Locate the cell with the specified text and output its [x, y] center coordinate. 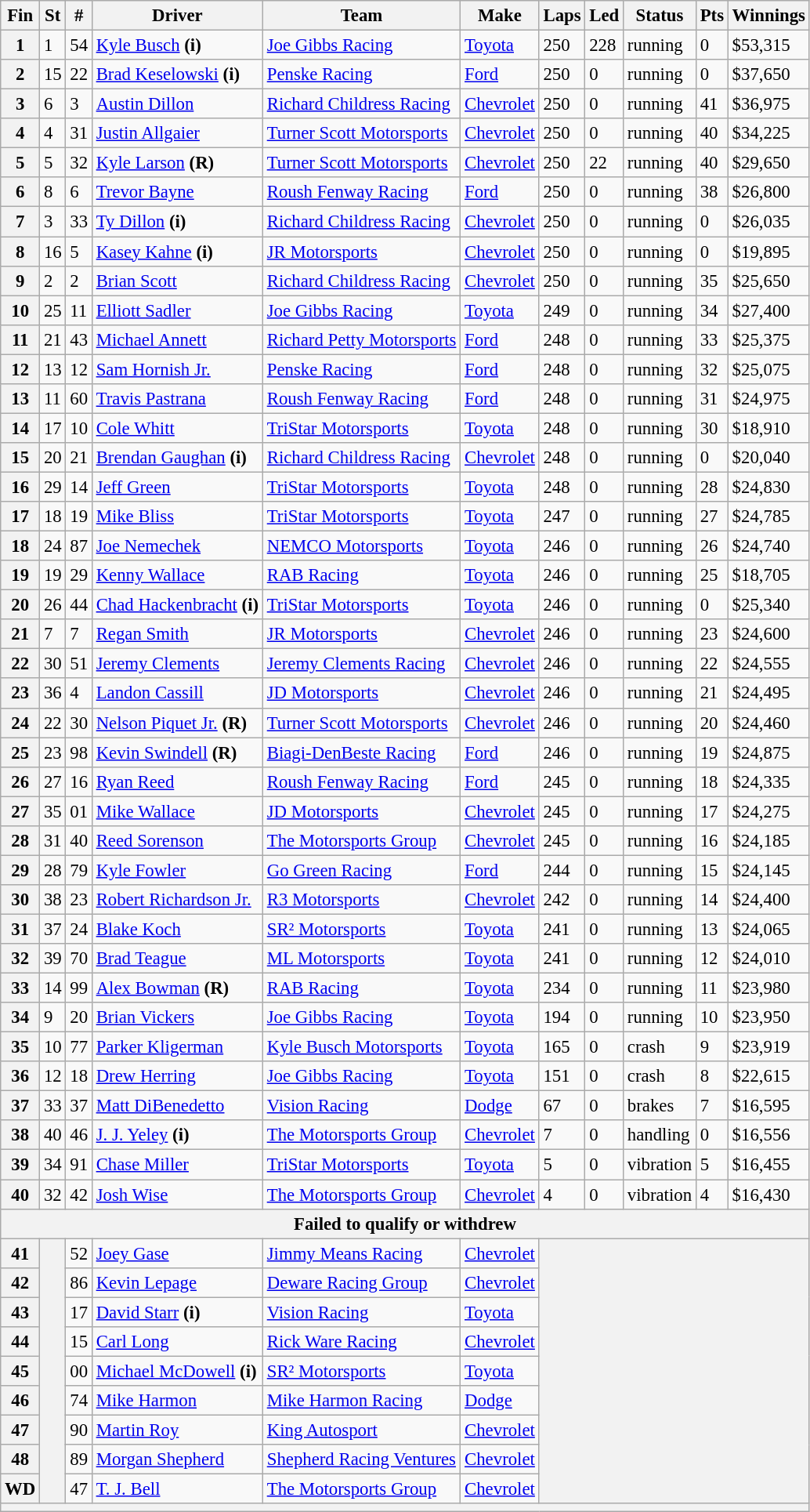
Winnings [768, 16]
$24,495 [768, 694]
Michael Annett [177, 339]
$23,919 [768, 1047]
$24,875 [768, 752]
$24,010 [768, 959]
Ty Dillon (i) [177, 222]
Joe Nemechek [177, 546]
Deware Racing Group [361, 1282]
$19,895 [768, 252]
$18,705 [768, 575]
242 [562, 900]
77 [78, 1047]
Mike Bliss [177, 517]
Brad Keselowski (i) [177, 74]
Kasey Kahne (i) [177, 252]
Trevor Bayne [177, 192]
Chase Miller [177, 1165]
$25,340 [768, 605]
Parker Kligerman [177, 1047]
Blake Koch [177, 929]
Driver [177, 16]
$36,975 [768, 104]
91 [78, 1165]
Kyle Fowler [177, 870]
00 [78, 1371]
98 [78, 752]
$24,145 [768, 870]
247 [562, 517]
$24,975 [768, 399]
89 [78, 1459]
WD [20, 1489]
Led [605, 16]
$22,615 [768, 1076]
Nelson Piquet Jr. (R) [177, 723]
$29,650 [768, 163]
Jimmy Means Racing [361, 1253]
48 [20, 1459]
$24,335 [768, 781]
$53,315 [768, 45]
Go Green Racing [361, 870]
Mike Wallace [177, 811]
NEMCO Motorsports [361, 546]
Cole Whitt [177, 428]
51 [78, 664]
handling [660, 1136]
Mike Harmon [177, 1401]
151 [562, 1076]
$24,555 [768, 664]
Brian Vickers [177, 1017]
194 [562, 1017]
Biagi-DenBeste Racing [361, 752]
$34,225 [768, 133]
45 [20, 1371]
$23,950 [768, 1017]
$26,035 [768, 222]
Jeremy Clements Racing [361, 664]
$25,650 [768, 281]
Kevin Lepage [177, 1282]
Status [660, 16]
$24,600 [768, 634]
$37,650 [768, 74]
$27,400 [768, 310]
Make [500, 16]
90 [78, 1430]
228 [605, 45]
Laps [562, 16]
$24,830 [768, 487]
$25,375 [768, 339]
Reed Sorenson [177, 841]
$24,400 [768, 900]
Josh Wise [177, 1195]
Kyle Busch Motorsports [361, 1047]
Failed to qualify or withdrew [405, 1224]
Mike Harmon Racing [361, 1401]
$16,595 [768, 1106]
Justin Allgaier [177, 133]
J. J. Yeley (i) [177, 1136]
87 [78, 546]
Shepherd Racing Ventures [361, 1459]
$24,185 [768, 841]
$16,556 [768, 1136]
Regan Smith [177, 634]
Kevin Swindell (R) [177, 752]
Pts [711, 16]
David Starr (i) [177, 1312]
Robert Richardson Jr. [177, 900]
Landon Cassill [177, 694]
ML Motorsports [361, 959]
# [78, 16]
$18,910 [768, 428]
Ryan Reed [177, 781]
$23,980 [768, 988]
Morgan Shepherd [177, 1459]
King Autosport [361, 1430]
Travis Pastrana [177, 399]
Fin [20, 16]
$26,800 [768, 192]
86 [78, 1282]
Drew Herring [177, 1076]
244 [562, 870]
brakes [660, 1106]
67 [562, 1106]
T. J. Bell [177, 1489]
Austin Dillon [177, 104]
99 [78, 988]
Rick Ware Racing [361, 1342]
$24,740 [768, 546]
$20,040 [768, 458]
234 [562, 988]
Brad Teague [177, 959]
249 [562, 310]
$24,275 [768, 811]
Brian Scott [177, 281]
$16,455 [768, 1165]
Sam Hornish Jr. [177, 369]
Michael McDowell (i) [177, 1371]
60 [78, 399]
Jeremy Clements [177, 664]
Carl Long [177, 1342]
$25,075 [768, 369]
Team [361, 16]
01 [78, 811]
Brendan Gaughan (i) [177, 458]
Richard Petty Motorsports [361, 339]
52 [78, 1253]
Chad Hackenbracht (i) [177, 605]
Kyle Busch (i) [177, 45]
Martin Roy [177, 1430]
R3 Motorsports [361, 900]
54 [78, 45]
$24,460 [768, 723]
$24,065 [768, 929]
Kenny Wallace [177, 575]
$16,430 [768, 1195]
Alex Bowman (R) [177, 988]
74 [78, 1401]
70 [78, 959]
Kyle Larson (R) [177, 163]
Jeff Green [177, 487]
St [53, 16]
$24,785 [768, 517]
79 [78, 870]
Joey Gase [177, 1253]
Matt DiBenedetto [177, 1106]
165 [562, 1047]
Elliott Sadler [177, 310]
